For the text-containing cell, return its midpoint in (X, Y) coordinate format. 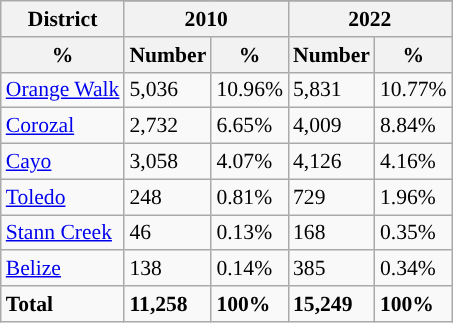
0.34% (414, 269)
Belize (63, 269)
0.14% (250, 269)
2010 (206, 19)
46 (168, 233)
Stann Creek (63, 233)
10.77% (414, 90)
15,249 (332, 304)
138 (168, 269)
Corozal (63, 126)
4.07% (250, 162)
10.96% (250, 90)
168 (332, 233)
0.35% (414, 233)
0.81% (250, 197)
Orange Walk (63, 90)
11,258 (168, 304)
5,036 (168, 90)
385 (332, 269)
729 (332, 197)
2022 (370, 19)
248 (168, 197)
2,732 (168, 126)
Total (63, 304)
4,126 (332, 162)
Cayo (63, 162)
3,058 (168, 162)
0.13% (250, 233)
District (63, 19)
4.16% (414, 162)
6.65% (250, 126)
8.84% (414, 126)
5,831 (332, 90)
4,009 (332, 126)
Toledo (63, 197)
1.96% (414, 197)
